Capture the cell that displays the provided text and extract its (X, Y) central coordinate. 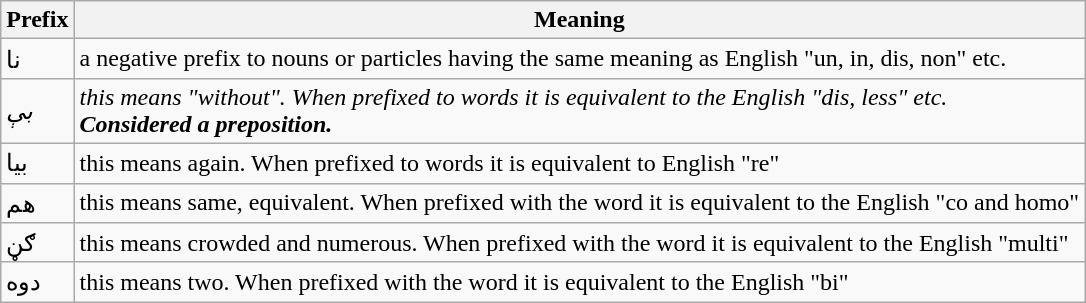
this means "without". When prefixed to words it is equivalent to the English "dis, less" etc.Considered a preposition. (580, 110)
ګڼ (38, 243)
this means crowded and numerous. When prefixed with the word it is equivalent to the English "multi" (580, 243)
this means two. When prefixed with the word it is equivalent to the English "bi" (580, 282)
دوه (38, 282)
this means again. When prefixed to words it is equivalent to English "re" (580, 163)
Meaning (580, 20)
this means same, equivalent. When prefixed with the word it is equivalent to the English "co and homo" (580, 203)
بې (38, 110)
Prefix (38, 20)
a negative prefix to nouns or particles having the same meaning as English "un, in, dis, non" etc. (580, 59)
نا (38, 59)
بيا (38, 163)
هم (38, 203)
